Find where the given text appears and provide that cell's center as (x, y) coordinate. 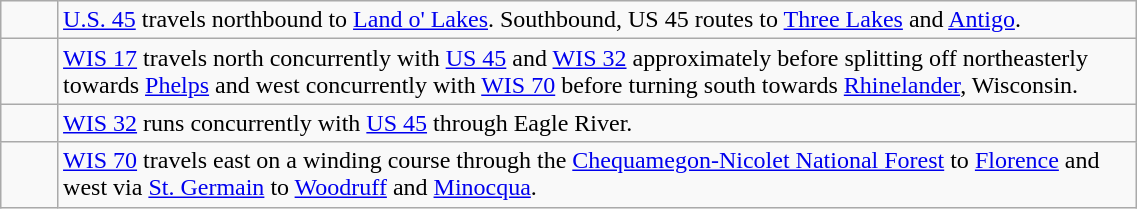
U.S. 45 travels northbound to Land o' Lakes. Southbound, US 45 routes to Three Lakes and Antigo. (598, 20)
WIS 32 runs concurrently with US 45 through Eagle River. (598, 123)
